Capture the cell that displays the provided text and extract its [x, y] central coordinate. 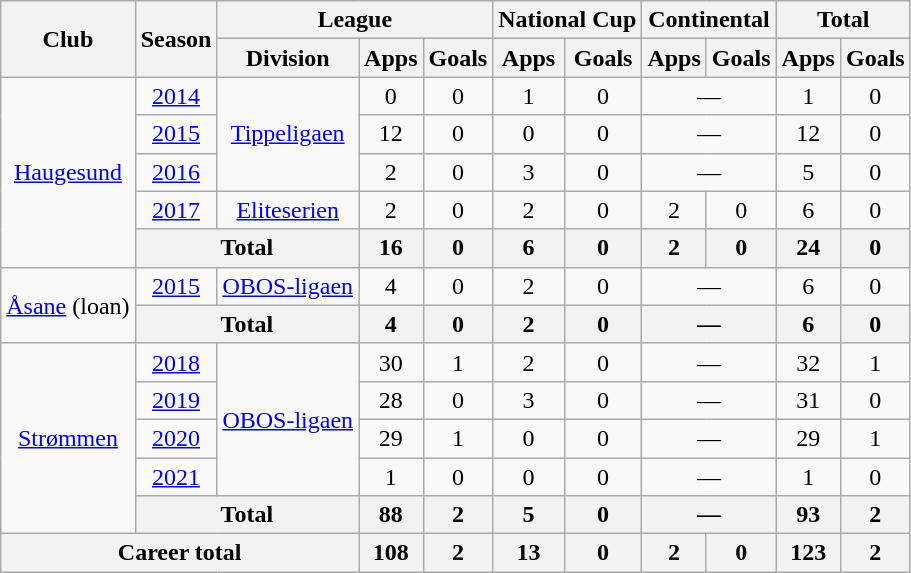
League [355, 20]
16 [391, 248]
Division [288, 58]
National Cup [568, 20]
2016 [176, 172]
108 [391, 553]
123 [808, 553]
2017 [176, 210]
32 [808, 362]
Season [176, 39]
24 [808, 248]
Eliteserien [288, 210]
2019 [176, 400]
Continental [709, 20]
31 [808, 400]
Åsane (loan) [68, 305]
Career total [180, 553]
Club [68, 39]
30 [391, 362]
88 [391, 515]
13 [529, 553]
Strømmen [68, 438]
2021 [176, 477]
2020 [176, 438]
93 [808, 515]
2014 [176, 96]
Tippeligaen [288, 134]
2018 [176, 362]
Haugesund [68, 172]
28 [391, 400]
